Output the [X, Y] coordinate of the center of the cell containing the given text.  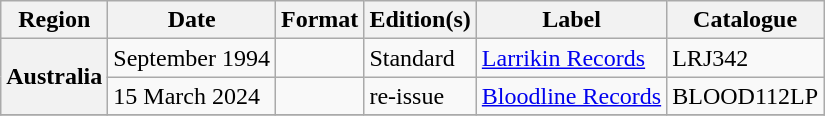
Region [54, 20]
Bloodline Records [571, 96]
re-issue [420, 96]
Standard [420, 58]
September 1994 [192, 58]
LRJ342 [746, 58]
Larrikin Records [571, 58]
BLOOD112LP [746, 96]
15 March 2024 [192, 96]
Edition(s) [420, 20]
Label [571, 20]
Catalogue [746, 20]
Date [192, 20]
Australia [54, 77]
Format [320, 20]
